Find where the given text appears and provide that cell's center as (x, y) coordinate. 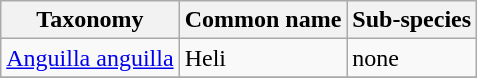
Heli (263, 58)
none (412, 58)
Sub-species (412, 20)
Taxonomy (90, 20)
Anguilla anguilla (90, 58)
Common name (263, 20)
